Find where the given text appears and provide that cell's center as [x, y] coordinate. 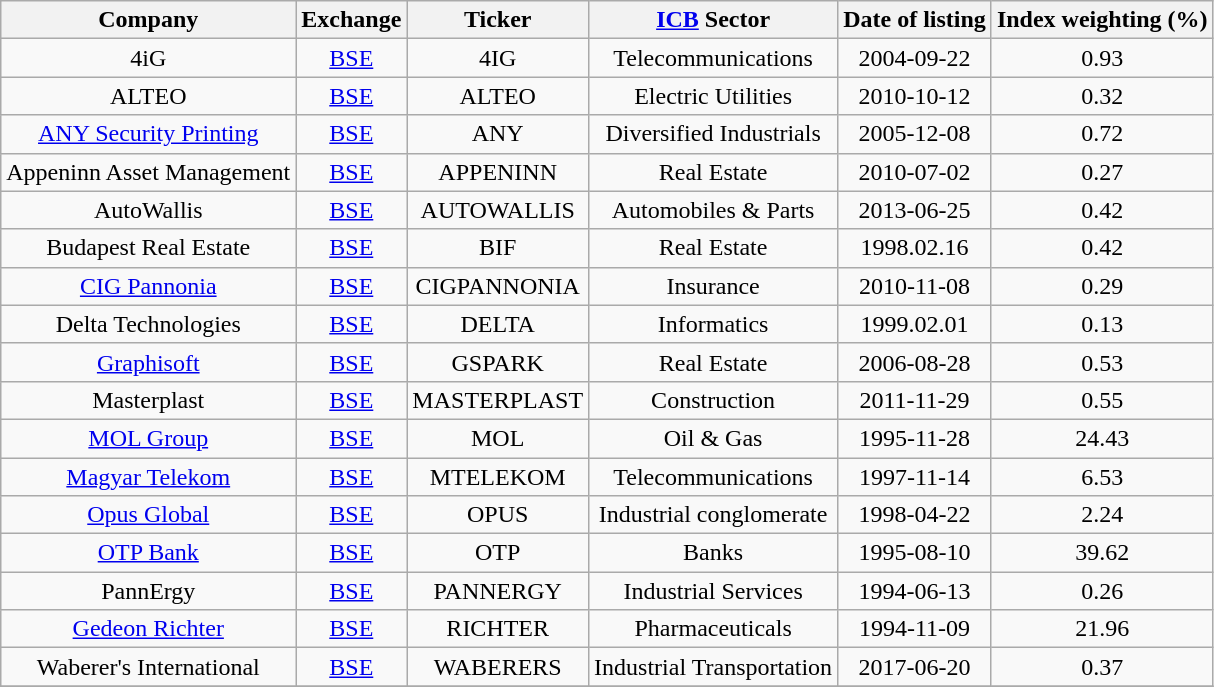
PannErgy [148, 591]
0.53 [1102, 362]
Budapest Real Estate [148, 248]
Industrial conglomerate [714, 515]
ICB Sector [714, 20]
WABERERS [498, 667]
0.32 [1102, 96]
21.96 [1102, 629]
DELTA [498, 324]
GSPARK [498, 362]
2010-10-12 [915, 96]
6.53 [1102, 477]
4iG [148, 58]
Banks [714, 553]
OPUS [498, 515]
MTELEKOM [498, 477]
24.43 [1102, 438]
Magyar Telekom [148, 477]
2004-09-22 [915, 58]
Oil & Gas [714, 438]
MOL Group [148, 438]
Exchange [352, 20]
Graphisoft [148, 362]
0.55 [1102, 400]
1998-04-22 [915, 515]
2.24 [1102, 515]
PANNERGY [498, 591]
Index weighting (%) [1102, 20]
AutoWallis [148, 210]
Construction [714, 400]
Electric Utilities [714, 96]
Pharmaceuticals [714, 629]
APPENINN [498, 172]
1994-06-13 [915, 591]
2010-07-02 [915, 172]
Informatics [714, 324]
Opus Global [148, 515]
2010-11-08 [915, 286]
4IG [498, 58]
2005-12-08 [915, 134]
Insurance [714, 286]
Appeninn Asset Management [148, 172]
2011-11-29 [915, 400]
Date of listing [915, 20]
Industrial Transportation [714, 667]
0.93 [1102, 58]
ANY [498, 134]
1994-11-09 [915, 629]
Gedeon Richter [148, 629]
1998.02.16 [915, 248]
39.62 [1102, 553]
2017-06-20 [915, 667]
0.72 [1102, 134]
2006-08-28 [915, 362]
AUTOWALLIS [498, 210]
0.26 [1102, 591]
Industrial Services [714, 591]
MASTERPLAST [498, 400]
0.29 [1102, 286]
MOL [498, 438]
CIG Pannonia [148, 286]
1999.02.01 [915, 324]
Automobiles & Parts [714, 210]
RICHTER [498, 629]
Ticker [498, 20]
OTP [498, 553]
1995-11-28 [915, 438]
Company [148, 20]
Delta Technologies [148, 324]
Diversified Industrials [714, 134]
Masterplast [148, 400]
OTP Bank [148, 553]
BIF [498, 248]
0.37 [1102, 667]
ANY Security Printing [148, 134]
0.27 [1102, 172]
1995-08-10 [915, 553]
Waberer's International [148, 667]
0.13 [1102, 324]
CIGPANNONIA [498, 286]
1997-11-14 [915, 477]
2013-06-25 [915, 210]
